Output the (X, Y) coordinate of the center of the cell containing the given text.  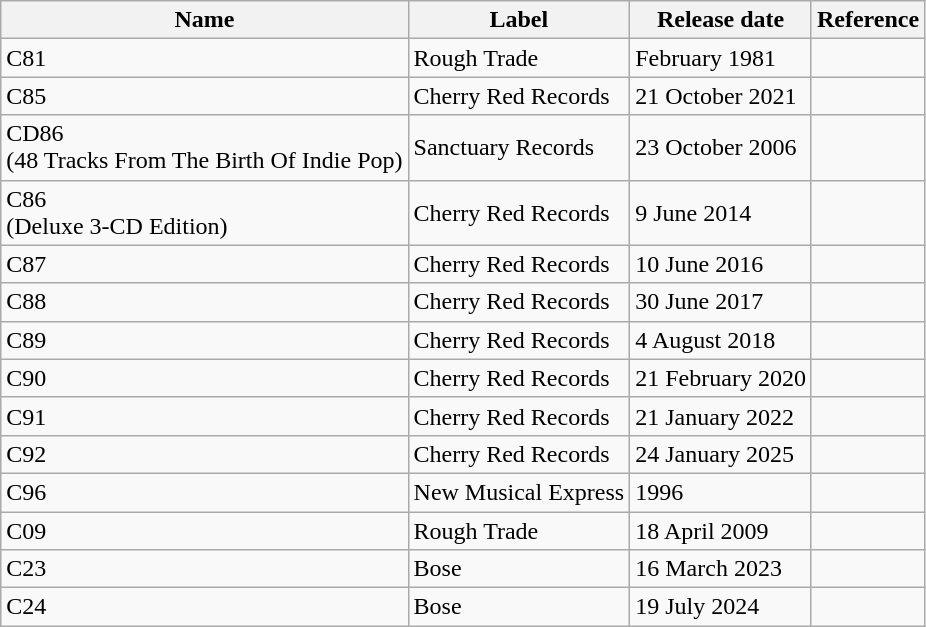
Release date (721, 20)
C86(Deluxe 3-CD Edition) (204, 212)
4 August 2018 (721, 340)
Reference (868, 20)
18 April 2009 (721, 531)
9 June 2014 (721, 212)
21 February 2020 (721, 378)
C09 (204, 531)
21 October 2021 (721, 96)
Name (204, 20)
C81 (204, 58)
C92 (204, 454)
CD86(48 Tracks From The Birth Of Indie Pop) (204, 148)
21 January 2022 (721, 416)
C88 (204, 302)
1996 (721, 492)
C87 (204, 264)
10 June 2016 (721, 264)
23 October 2006 (721, 148)
24 January 2025 (721, 454)
19 July 2024 (721, 607)
C90 (204, 378)
30 June 2017 (721, 302)
New Musical Express (519, 492)
C24 (204, 607)
16 March 2023 (721, 569)
C89 (204, 340)
Sanctuary Records (519, 148)
Label (519, 20)
February 1981 (721, 58)
C23 (204, 569)
C85 (204, 96)
C91 (204, 416)
C96 (204, 492)
